Find where the given text appears and provide that cell's center as [x, y] coordinate. 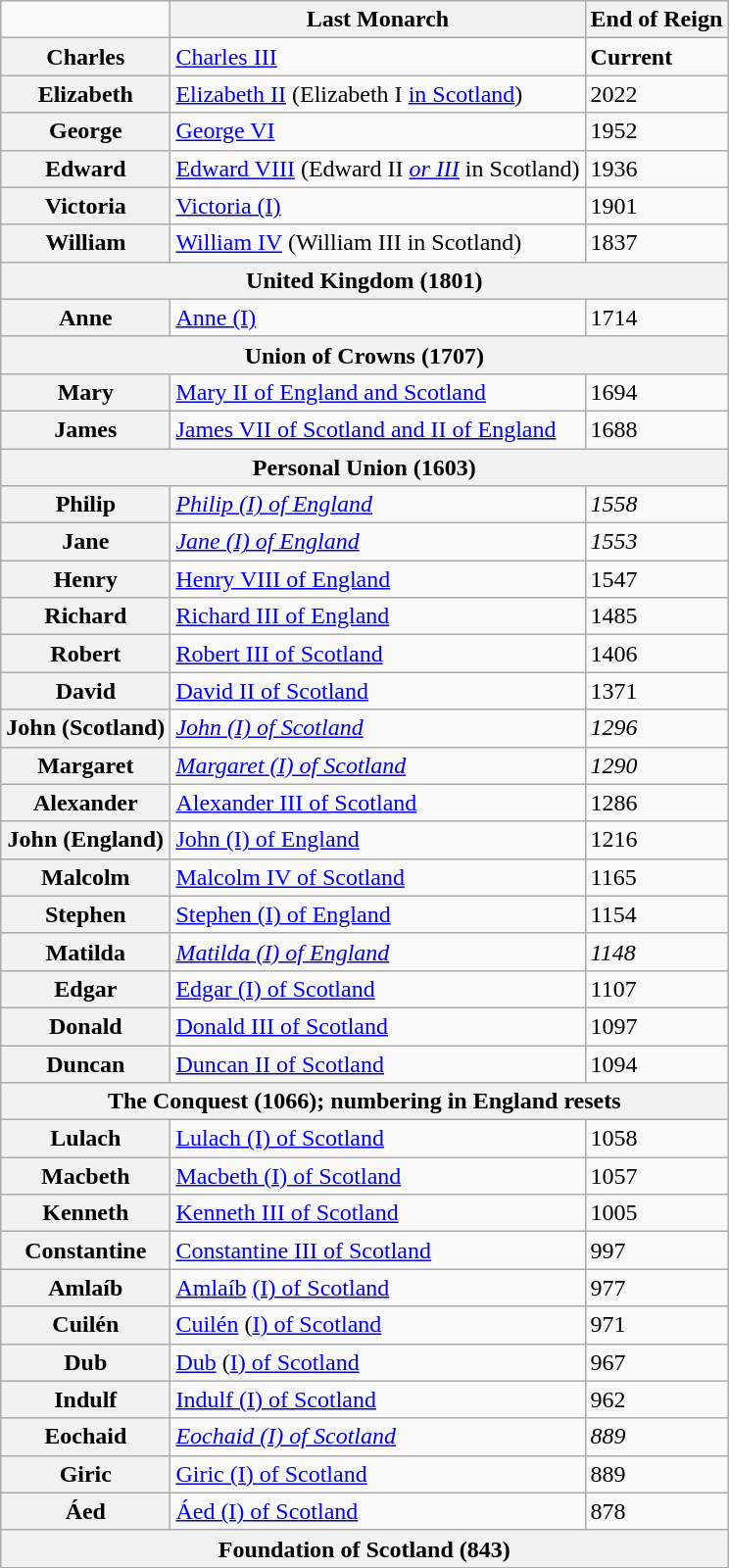
Matilda (I) of England [378, 952]
Henry [86, 579]
1688 [656, 429]
Personal Union (1603) [364, 467]
Dub (I) of Scotland [378, 1362]
Margaret (I) of Scotland [378, 765]
1216 [656, 840]
James VII of Scotland and II of England [378, 429]
Anne [86, 318]
The Conquest (1066); numbering in England resets [364, 1102]
Amlaíb [86, 1288]
Áed (I) of Scotland [378, 1511]
977 [656, 1288]
Victoria (I) [378, 206]
Cuilén (I) of Scotland [378, 1325]
997 [656, 1250]
Alexander III of Scotland [378, 803]
William IV (William III in Scotland) [378, 243]
John (Scotland) [86, 728]
Dub [86, 1362]
George [86, 131]
1154 [656, 914]
Edward VIII (Edward II or III in Scotland) [378, 169]
Indulf (I) of Scotland [378, 1399]
United Kingdom (1801) [364, 280]
Henry VIII of England [378, 579]
Robert [86, 654]
Foundation of Scotland (843) [364, 1548]
1290 [656, 765]
Giric [86, 1474]
1148 [656, 952]
1553 [656, 542]
John (I) of England [378, 840]
Alexander [86, 803]
Philip (I) of England [378, 505]
1936 [656, 169]
George VI [378, 131]
Duncan [86, 1063]
Richard III of England [378, 616]
Malcolm IV of Scotland [378, 877]
878 [656, 1511]
1371 [656, 691]
Richard [86, 616]
1296 [656, 728]
Stephen [86, 914]
1485 [656, 616]
Jane (I) of England [378, 542]
Mary [86, 392]
Jane [86, 542]
971 [656, 1325]
John (I) of Scotland [378, 728]
John (England) [86, 840]
William [86, 243]
Cuilén [86, 1325]
Eochaid (I) of Scotland [378, 1437]
Anne (I) [378, 318]
Elizabeth II (Elizabeth I in Scotland) [378, 94]
Stephen (I) of England [378, 914]
Lulach (I) of Scotland [378, 1139]
1286 [656, 803]
Lulach [86, 1139]
1005 [656, 1213]
Macbeth [86, 1176]
1058 [656, 1139]
1547 [656, 579]
Victoria [86, 206]
1837 [656, 243]
Margaret [86, 765]
Duncan II of Scotland [378, 1063]
962 [656, 1399]
1097 [656, 1026]
Current [656, 57]
1165 [656, 877]
Last Monarch [378, 20]
Kenneth III of Scotland [378, 1213]
Kenneth [86, 1213]
Mary II of England and Scotland [378, 392]
1558 [656, 505]
1694 [656, 392]
Edgar [86, 989]
Áed [86, 1511]
James [86, 429]
2022 [656, 94]
1901 [656, 206]
Giric (I) of Scotland [378, 1474]
Indulf [86, 1399]
1057 [656, 1176]
1094 [656, 1063]
Robert III of Scotland [378, 654]
David [86, 691]
Eochaid [86, 1437]
967 [656, 1362]
David II of Scotland [378, 691]
1107 [656, 989]
Malcolm [86, 877]
Philip [86, 505]
Macbeth (I) of Scotland [378, 1176]
Matilda [86, 952]
Elizabeth [86, 94]
1714 [656, 318]
Edgar (I) of Scotland [378, 989]
Edward [86, 169]
End of Reign [656, 20]
Constantine [86, 1250]
Constantine III of Scotland [378, 1250]
Union of Crowns (1707) [364, 355]
Amlaíb (I) of Scotland [378, 1288]
1952 [656, 131]
1406 [656, 654]
Donald [86, 1026]
Donald III of Scotland [378, 1026]
Charles [86, 57]
Charles III [378, 57]
